Determine the (x, y) coordinate at the center of the cell enclosing the given text.  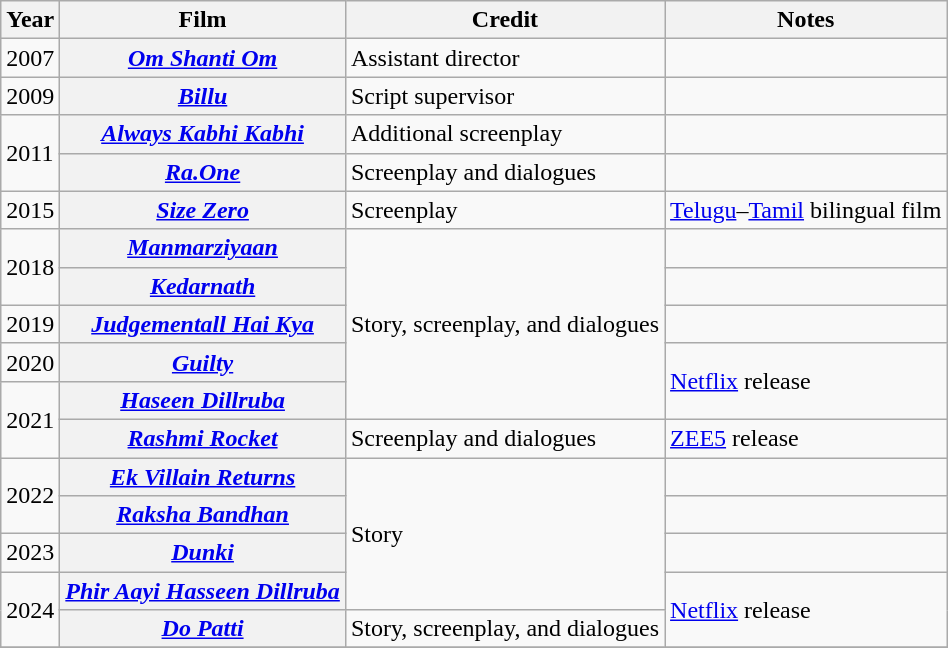
Judgementall Hai Kya (203, 324)
2018 (30, 267)
Kedarnath (203, 286)
Do Patti (203, 629)
Billu (203, 96)
Phir Aayi Hasseen Dillruba (203, 591)
Story (504, 534)
Size Zero (203, 210)
2015 (30, 210)
Ek Villain Returns (203, 477)
2011 (30, 153)
Manmarziyaan (203, 248)
Script supervisor (504, 96)
2007 (30, 58)
Dunki (203, 553)
Raksha Bandhan (203, 515)
2021 (30, 419)
Haseen Dillruba (203, 400)
Screenplay (504, 210)
2024 (30, 610)
Telugu–Tamil bilingual film (806, 210)
Assistant director (504, 58)
Ra.One (203, 172)
2020 (30, 362)
2019 (30, 324)
2023 (30, 553)
2009 (30, 96)
ZEE5 release (806, 438)
Credit (504, 20)
Year (30, 20)
Om Shanti Om (203, 58)
Additional screenplay (504, 134)
2022 (30, 496)
Always Kabhi Kabhi (203, 134)
Rashmi Rocket (203, 438)
Guilty (203, 362)
Notes (806, 20)
Film (203, 20)
